From the cell containing the given text, extract its center point as [X, Y] coordinate. 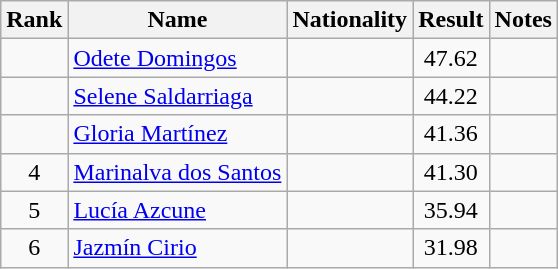
Gloria Martínez [178, 134]
5 [34, 210]
31.98 [451, 248]
44.22 [451, 96]
Name [178, 20]
Nationality [350, 20]
Marinalva dos Santos [178, 172]
Odete Domingos [178, 58]
Notes [523, 20]
Rank [34, 20]
6 [34, 248]
41.30 [451, 172]
4 [34, 172]
35.94 [451, 210]
Lucía Azcune [178, 210]
Result [451, 20]
41.36 [451, 134]
Selene Saldarriaga [178, 96]
47.62 [451, 58]
Jazmín Cirio [178, 248]
